Return the [X, Y] coordinate for the center point of the cell that contains the specified text.  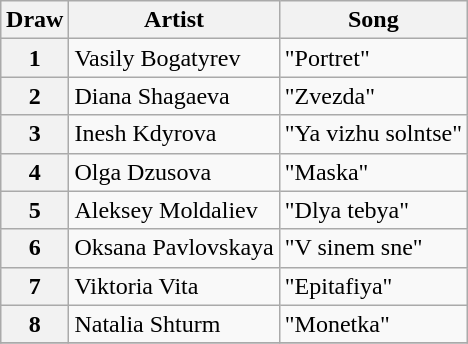
"Portret" [373, 58]
Vasily Bogatyrev [174, 58]
"Maska" [373, 172]
"V sinem sne" [373, 248]
Viktoria Vita [174, 286]
"Zvezda" [373, 96]
8 [35, 324]
Artist [174, 20]
4 [35, 172]
"Monetka" [373, 324]
"Epitafiya" [373, 286]
"Dlya tebya" [373, 210]
Diana Shagaeva [174, 96]
3 [35, 134]
"Ya vizhu solntse" [373, 134]
Draw [35, 20]
Natalia Shturm [174, 324]
Song [373, 20]
1 [35, 58]
5 [35, 210]
Oksana Pavlovskaya [174, 248]
Olga Dzusova [174, 172]
6 [35, 248]
Aleksey Moldaliev [174, 210]
7 [35, 286]
Inesh Kdyrova [174, 134]
2 [35, 96]
